Extract the (X, Y) coordinate from the center of the cell holding the provided text.  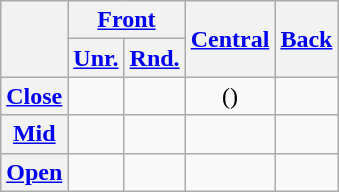
Mid (34, 134)
Unr. (96, 58)
Central (230, 39)
Back (306, 39)
Rnd. (154, 58)
Front (126, 20)
() (230, 96)
Close (34, 96)
Open (34, 172)
